From the cell containing the given text, extract its center point as (X, Y) coordinate. 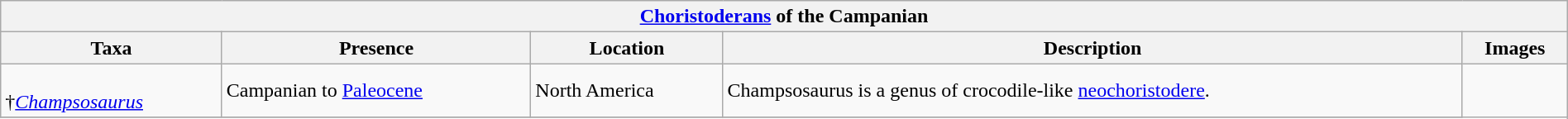
North America (627, 91)
Images (1515, 48)
Champsosaurus is a genus of crocodile-like neochoristodere. (1092, 91)
Taxa (111, 48)
Location (627, 48)
Campanian to Paleocene (376, 91)
Presence (376, 48)
Description (1092, 48)
†Champsosaurus (111, 91)
Choristoderans of the Campanian (784, 17)
